From the cell containing the given text, extract its center point as [X, Y] coordinate. 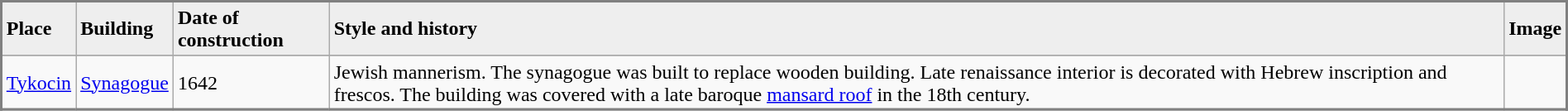
Tykocin [39, 83]
Building [125, 29]
Image [1536, 29]
Style and history [916, 29]
Date of construction [251, 29]
Synagogue [125, 83]
1642 [251, 83]
Place [39, 29]
